Detect which cell encompasses the target text, then output its (X, Y) center coordinate. 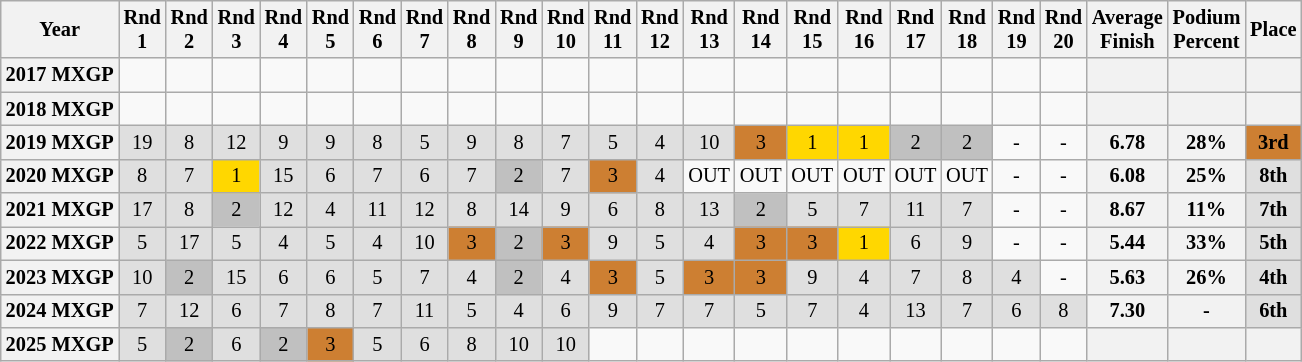
19 (142, 142)
33% (1207, 243)
6.78 (1128, 142)
PodiumPercent (1207, 29)
4th (1273, 277)
2024 MXGP (60, 311)
Rnd2 (190, 29)
Rnd16 (864, 29)
Rnd10 (566, 29)
11% (1207, 210)
Rnd3 (236, 29)
Rnd18 (967, 29)
Rnd15 (813, 29)
2017 MXGP (60, 75)
Rnd7 (424, 29)
Year (60, 29)
2025 MXGP (60, 344)
8th (1273, 176)
Rnd11 (612, 29)
Rnd4 (284, 29)
Rnd19 (1016, 29)
14 (518, 210)
AverageFinish (1128, 29)
6.08 (1128, 176)
25% (1207, 176)
Rnd9 (518, 29)
2019 MXGP (60, 142)
Rnd20 (1064, 29)
Rnd8 (472, 29)
Rnd5 (330, 29)
6th (1273, 311)
Rnd14 (761, 29)
Place (1273, 29)
Rnd6 (378, 29)
8.67 (1128, 210)
7.30 (1128, 311)
7th (1273, 210)
Rnd17 (916, 29)
5th (1273, 243)
5.63 (1128, 277)
Rnd1 (142, 29)
3rd (1273, 142)
5.44 (1128, 243)
2020 MXGP (60, 176)
28% (1207, 142)
2022 MXGP (60, 243)
2023 MXGP (60, 277)
Rnd12 (660, 29)
2021 MXGP (60, 210)
26% (1207, 277)
Rnd13 (709, 29)
2018 MXGP (60, 109)
